Output the [X, Y] coordinate of the center of the cell containing the given text.  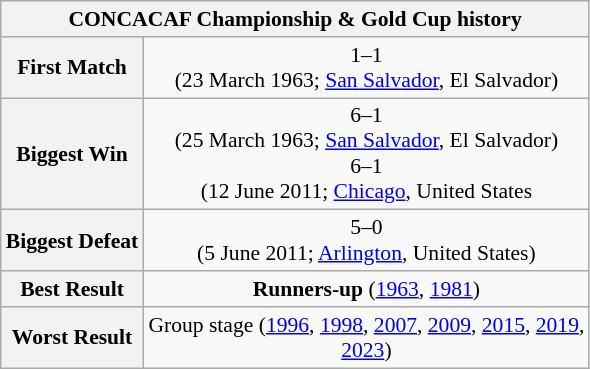
Runners-up (1963, 1981) [366, 289]
First Match [72, 68]
Biggest Defeat [72, 240]
Biggest Win [72, 154]
Best Result [72, 289]
6–1 (25 March 1963; San Salvador, El Salvador) 6–1 (12 June 2011; Chicago, United States [366, 154]
1–1 (23 March 1963; San Salvador, El Salvador) [366, 68]
5–0 (5 June 2011; Arlington, United States) [366, 240]
Group stage (1996, 1998, 2007, 2009, 2015, 2019,2023) [366, 338]
CONCACAF Championship & Gold Cup history [296, 19]
Worst Result [72, 338]
